Detect which cell encompasses the target text, then output its (X, Y) center coordinate. 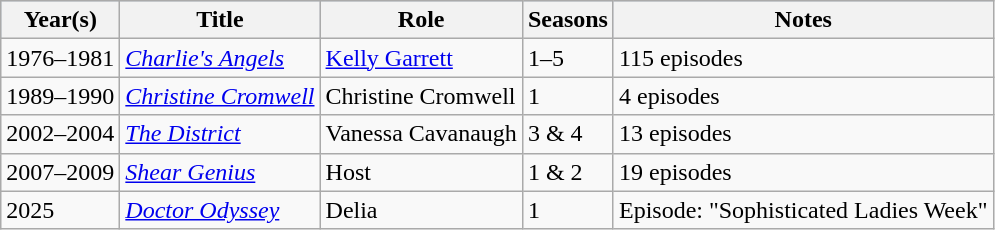
1 & 2 (568, 172)
3 & 4 (568, 134)
Charlie's Angels (220, 58)
Delia (421, 210)
13 episodes (803, 134)
4 episodes (803, 96)
115 episodes (803, 58)
19 episodes (803, 172)
1976–1981 (60, 58)
Seasons (568, 20)
2007–2009 (60, 172)
Doctor Odyssey (220, 210)
Notes (803, 20)
The District (220, 134)
Year(s) (60, 20)
Kelly Garrett (421, 58)
Role (421, 20)
2002–2004 (60, 134)
2025 (60, 210)
Shear Genius (220, 172)
Episode: "Sophisticated Ladies Week" (803, 210)
Host (421, 172)
1–5 (568, 58)
Title (220, 20)
1989–1990 (60, 96)
Vanessa Cavanaugh (421, 134)
